Identify which cell holds the provided text, then report its [X, Y] central coordinate. 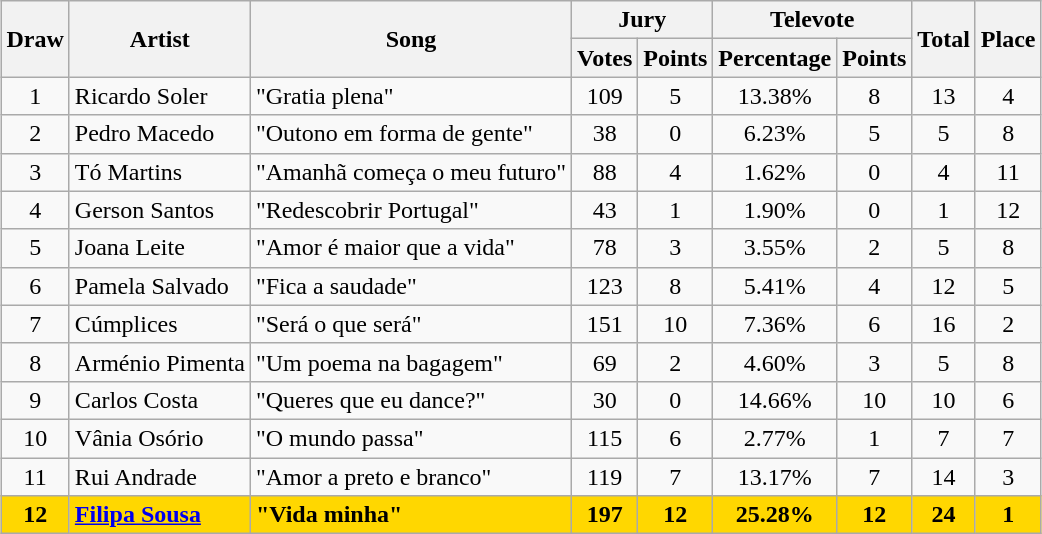
Cúmplices [160, 324]
Arménio Pimenta [160, 362]
6.23% [775, 134]
Song [410, 39]
"Queres que eu dance?" [410, 400]
Draw [35, 39]
Votes [605, 58]
16 [944, 324]
119 [605, 477]
Percentage [775, 58]
109 [605, 96]
115 [605, 438]
78 [605, 248]
4.60% [775, 362]
"Outono em forma de gente" [410, 134]
Rui Andrade [160, 477]
Tó Martins [160, 172]
Gerson Santos [160, 210]
13.38% [775, 96]
Pedro Macedo [160, 134]
Joana Leite [160, 248]
"Vida minha" [410, 515]
1.62% [775, 172]
38 [605, 134]
Filipa Sousa [160, 515]
"Gratia plena" [410, 96]
151 [605, 324]
"Amanhã começa o meu futuro" [410, 172]
69 [605, 362]
Place [1008, 39]
Total [944, 39]
197 [605, 515]
"Redescobrir Portugal" [410, 210]
3.55% [775, 248]
123 [605, 286]
"Um poema na bagagem" [410, 362]
"Amor é maior que a vida" [410, 248]
Ricardo Soler [160, 96]
88 [605, 172]
"Amor a preto e branco" [410, 477]
Pamela Salvado [160, 286]
13 [944, 96]
Vânia Osório [160, 438]
Jury [642, 20]
30 [605, 400]
Televote [812, 20]
Carlos Costa [160, 400]
14 [944, 477]
7.36% [775, 324]
"Fica a saudade" [410, 286]
5.41% [775, 286]
24 [944, 515]
14.66% [775, 400]
1.90% [775, 210]
"Será o que será" [410, 324]
9 [35, 400]
"O mundo passa" [410, 438]
43 [605, 210]
25.28% [775, 515]
2.77% [775, 438]
Artist [160, 39]
13.17% [775, 477]
